Search for the cell housing the specified text and yield its (X, Y) center coordinate. 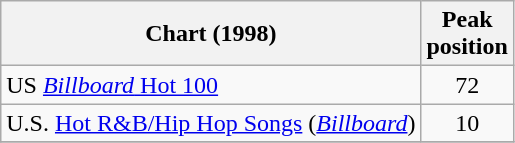
Chart (1998) (211, 34)
US Billboard Hot 100 (211, 85)
U.S. Hot R&B/Hip Hop Songs (Billboard) (211, 123)
Peakposition (467, 34)
72 (467, 85)
10 (467, 123)
